Detect which cell encompasses the target text, then output its [X, Y] center coordinate. 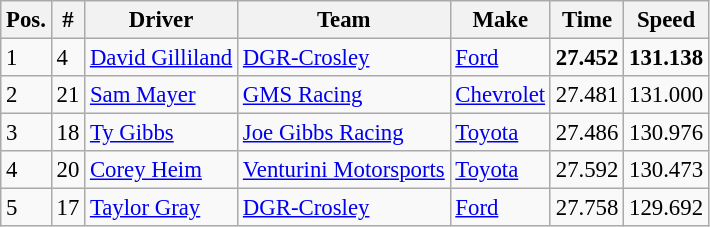
Team [344, 20]
Pos. [26, 20]
1 [26, 58]
131.138 [666, 58]
GMS Racing [344, 95]
Make [500, 20]
Speed [666, 20]
Time [586, 20]
3 [26, 133]
Taylor Gray [162, 208]
5 [26, 208]
Driver [162, 20]
130.473 [666, 170]
David Gilliland [162, 58]
130.976 [666, 133]
18 [68, 133]
27.758 [586, 208]
131.000 [666, 95]
Venturini Motorsports [344, 170]
20 [68, 170]
Corey Heim [162, 170]
27.452 [586, 58]
Sam Mayer [162, 95]
27.592 [586, 170]
27.481 [586, 95]
2 [26, 95]
Ty Gibbs [162, 133]
21 [68, 95]
Chevrolet [500, 95]
Joe Gibbs Racing [344, 133]
# [68, 20]
129.692 [666, 208]
17 [68, 208]
27.486 [586, 133]
